Search for the cell housing the specified text and yield its [x, y] center coordinate. 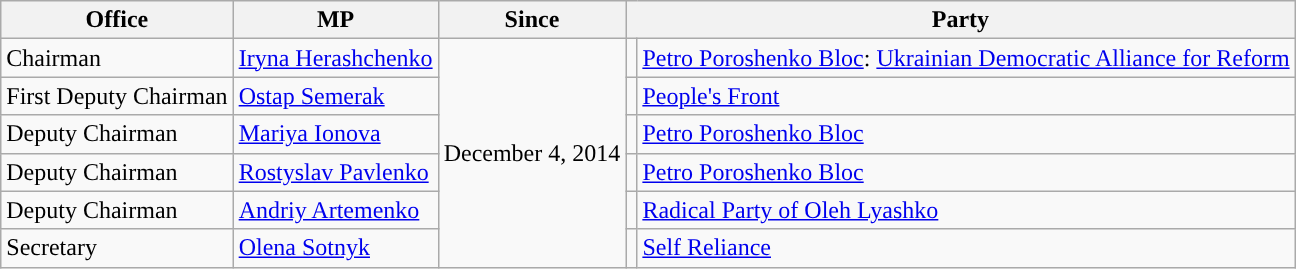
Rostyslav Pavlenko [336, 172]
Ostap Semerak [336, 96]
Petro Poroshenko Bloc: Ukrainian Democratic Alliance for Reform [966, 58]
Olena Sotnyk [336, 248]
Self Reliance [966, 248]
December 4, 2014 [532, 153]
Mariya Ionova [336, 134]
Radical Party of Oleh Lyashko [966, 210]
Chairman [117, 58]
First Deputy Chairman [117, 96]
Since [532, 20]
Secretary [117, 248]
People's Front [966, 96]
Andriy Artemenko [336, 210]
MP [336, 20]
Iryna Herashchenko [336, 58]
Office [117, 20]
Party [960, 20]
